Locate the cell with the specified text and output its [X, Y] center coordinate. 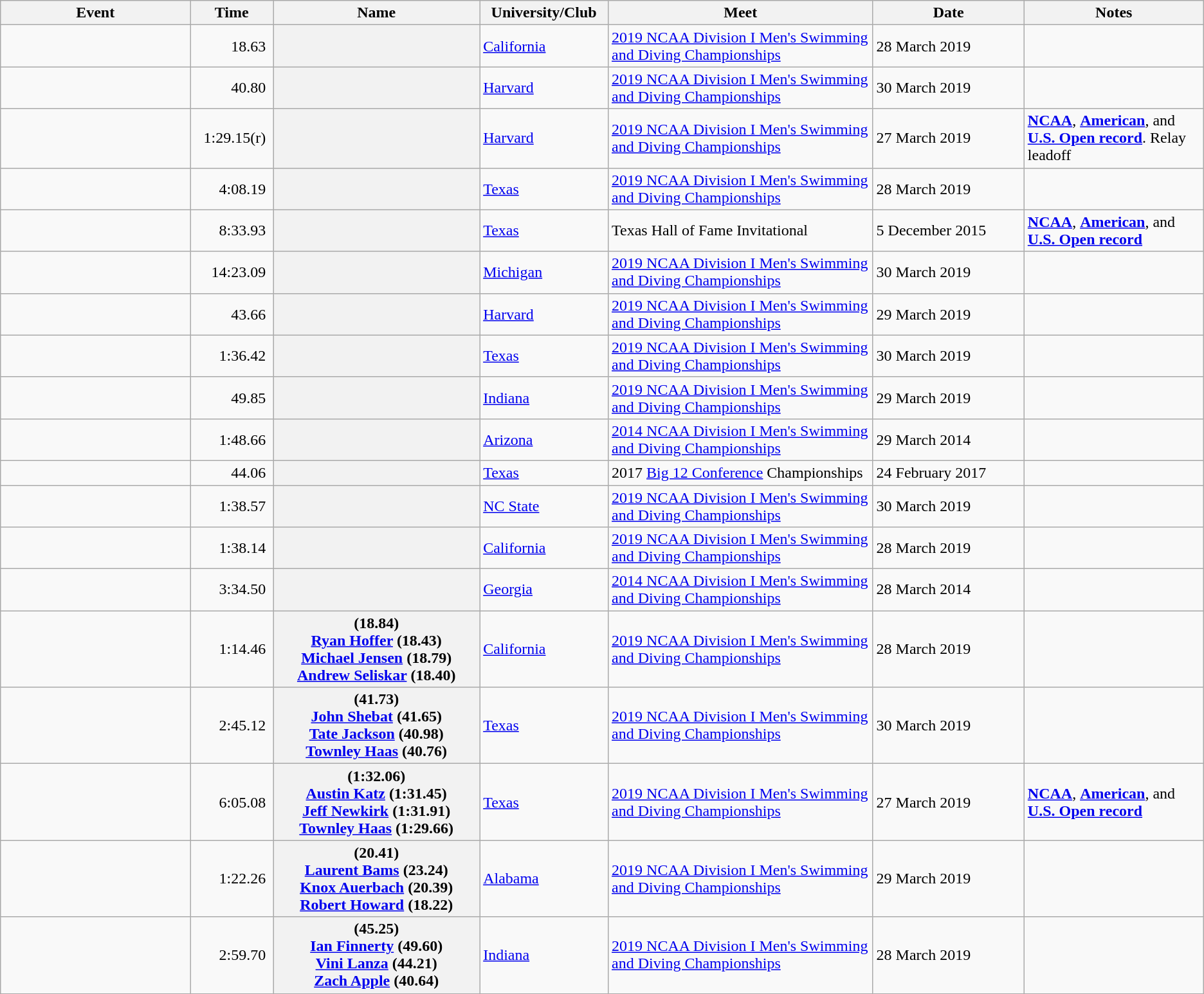
4:08.19 [232, 189]
(45.25)Ian Finnerty (49.60) Vini Lanza (44.21)Zach Apple (40.64) [377, 955]
1:29.15(r) [232, 138]
Meet [741, 13]
Alabama [544, 878]
NCAA, American, and U.S. Open record. Relay leadoff [1114, 138]
Georgia [544, 590]
University/Club [544, 13]
Texas Hall of Fame Invitational [741, 230]
1:38.57 [232, 505]
Notes [1114, 13]
Event [95, 13]
1:14.46 [232, 649]
(20.41)Laurent Bams (23.24) Knox Auerbach (20.39)Robert Howard (18.22) [377, 878]
5 December 2015 [948, 230]
1:48.66 [232, 440]
(1:32.06)Austin Katz (1:31.45) Jeff Newkirk (1:31.91)Townley Haas (1:29.66) [377, 802]
2:45.12 [232, 725]
18.63 [232, 46]
24 February 2017 [948, 473]
3:34.50 [232, 590]
14:23.09 [232, 273]
8:33.93 [232, 230]
2:59.70 [232, 955]
28 March 2014 [948, 590]
1:36.42 [232, 356]
1:22.26 [232, 878]
Time [232, 13]
NC State [544, 505]
Michigan [544, 273]
6:05.08 [232, 802]
2017 Big 12 Conference Championships [741, 473]
49.85 [232, 397]
1:38.14 [232, 548]
40.80 [232, 87]
Date [948, 13]
44.06 [232, 473]
43.66 [232, 314]
Name [377, 13]
(41.73)John Shebat (41.65)Tate Jackson (40.98)Townley Haas (40.76) [377, 725]
29 March 2014 [948, 440]
(18.84)Ryan Hoffer (18.43)Michael Jensen (18.79)Andrew Seliskar (18.40) [377, 649]
Arizona [544, 440]
